For the text-containing cell, return its midpoint in (X, Y) coordinate format. 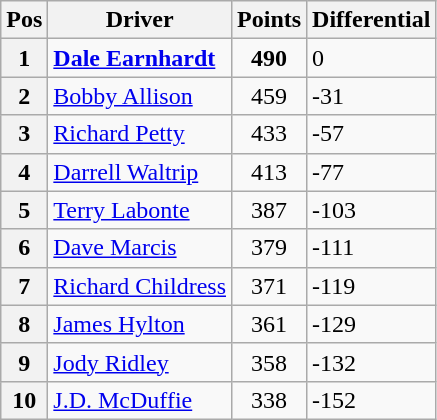
Darrell Waltrip (140, 172)
0 (372, 58)
490 (270, 58)
Jody Ridley (140, 362)
379 (270, 248)
1 (24, 58)
Bobby Allison (140, 96)
Terry Labonte (140, 210)
-152 (372, 400)
10 (24, 400)
Differential (372, 20)
Points (270, 20)
361 (270, 324)
James Hylton (140, 324)
4 (24, 172)
-103 (372, 210)
413 (270, 172)
Pos (24, 20)
371 (270, 286)
7 (24, 286)
3 (24, 134)
Driver (140, 20)
-111 (372, 248)
-57 (372, 134)
-132 (372, 362)
-119 (372, 286)
433 (270, 134)
-77 (372, 172)
-129 (372, 324)
Richard Petty (140, 134)
2 (24, 96)
358 (270, 362)
6 (24, 248)
5 (24, 210)
9 (24, 362)
387 (270, 210)
8 (24, 324)
Richard Childress (140, 286)
338 (270, 400)
J.D. McDuffie (140, 400)
459 (270, 96)
-31 (372, 96)
Dave Marcis (140, 248)
Dale Earnhardt (140, 58)
